Output the [x, y] coordinate of the center of the cell containing the given text.  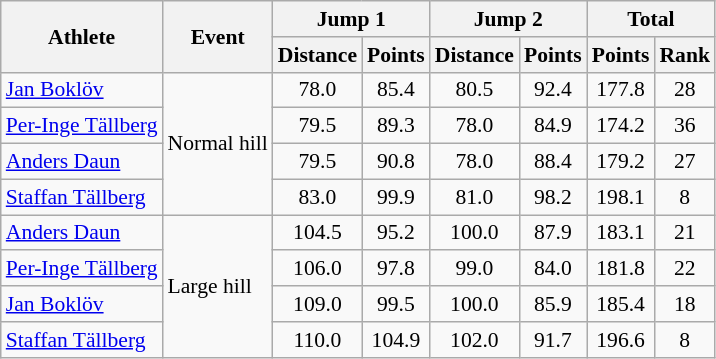
21 [684, 233]
Total [651, 19]
99.5 [396, 304]
Rank [684, 55]
18 [684, 304]
185.4 [621, 304]
22 [684, 269]
97.8 [396, 269]
106.0 [318, 269]
27 [684, 162]
Large hill [218, 286]
Jump 2 [508, 19]
181.8 [621, 269]
95.2 [396, 233]
179.2 [621, 162]
81.0 [474, 197]
91.7 [553, 340]
110.0 [318, 340]
36 [684, 126]
102.0 [474, 340]
88.4 [553, 162]
99.0 [474, 269]
28 [684, 90]
196.6 [621, 340]
90.8 [396, 162]
98.2 [553, 197]
109.0 [318, 304]
104.5 [318, 233]
Athlete [82, 36]
Normal hill [218, 143]
Event [218, 36]
99.9 [396, 197]
87.9 [553, 233]
85.9 [553, 304]
183.1 [621, 233]
84.9 [553, 126]
174.2 [621, 126]
104.9 [396, 340]
Jump 1 [352, 19]
85.4 [396, 90]
89.3 [396, 126]
80.5 [474, 90]
198.1 [621, 197]
92.4 [553, 90]
177.8 [621, 90]
83.0 [318, 197]
84.0 [553, 269]
